Identify which cell holds the provided text, then report its [X, Y] central coordinate. 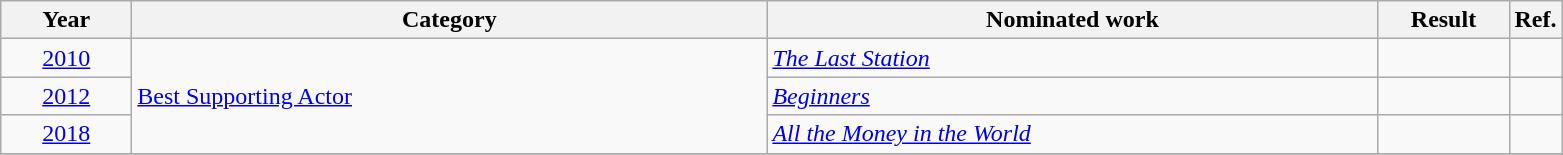
All the Money in the World [1072, 134]
Beginners [1072, 96]
Ref. [1536, 20]
Category [450, 20]
Result [1444, 20]
The Last Station [1072, 58]
2018 [66, 134]
Nominated work [1072, 20]
Best Supporting Actor [450, 96]
2010 [66, 58]
2012 [66, 96]
Year [66, 20]
